Scan for the cell matching the given text and deliver its [x, y] coordinate at center. 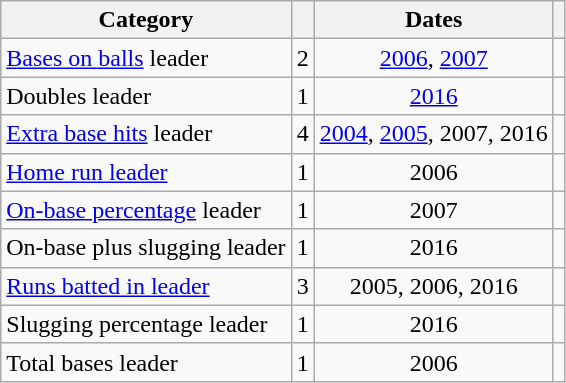
On-base percentage leader [146, 210]
2006, 2007 [434, 58]
2005, 2006, 2016 [434, 286]
Runs batted in leader [146, 286]
3 [302, 286]
Home run leader [146, 172]
2007 [434, 210]
Category [146, 20]
Extra base hits leader [146, 134]
4 [302, 134]
Doubles leader [146, 96]
2 [302, 58]
2004, 2005, 2007, 2016 [434, 134]
Total bases leader [146, 362]
On-base plus slugging leader [146, 248]
Dates [434, 20]
Slugging percentage leader [146, 324]
Bases on balls leader [146, 58]
